Capture the cell that displays the provided text and extract its [X, Y] central coordinate. 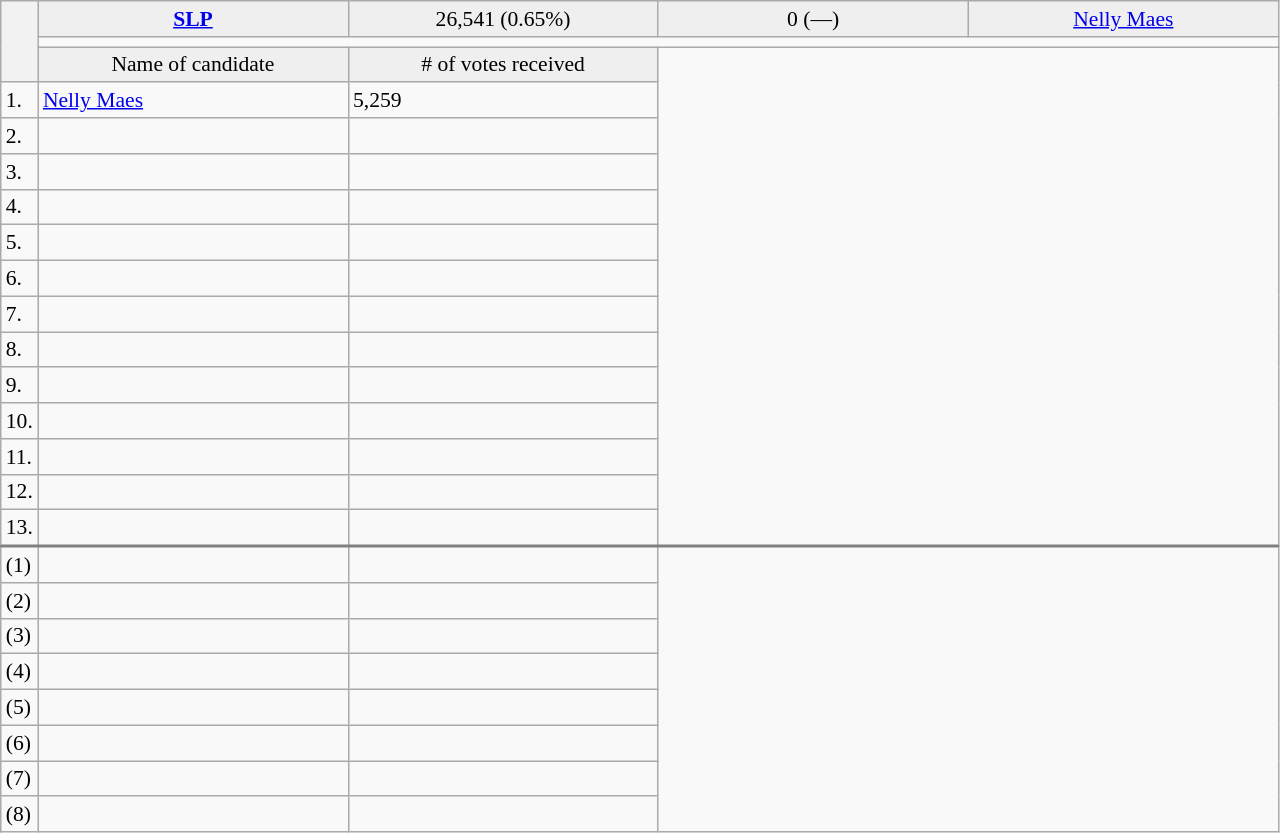
# of votes received [503, 65]
9. [20, 386]
8. [20, 350]
(6) [20, 743]
(2) [20, 601]
(1) [20, 564]
2. [20, 136]
13. [20, 528]
5,259 [503, 101]
(5) [20, 708]
26,541 (0.65%) [503, 19]
4. [20, 207]
Name of candidate [193, 65]
6. [20, 279]
5. [20, 243]
(3) [20, 636]
(7) [20, 779]
(4) [20, 672]
3. [20, 172]
12. [20, 492]
0 (—) [813, 19]
(8) [20, 815]
1. [20, 101]
10. [20, 421]
11. [20, 457]
7. [20, 314]
SLP [193, 19]
